Return (x, y) of the center of cell containing provided text 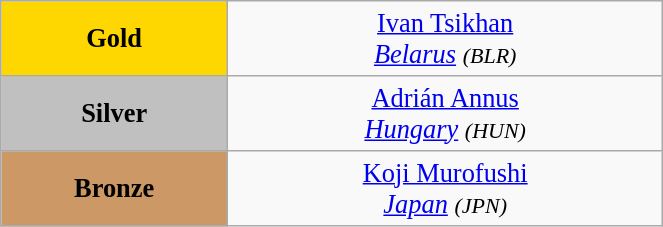
Adrián AnnusHungary (HUN) (446, 112)
Bronze (114, 188)
Ivan TsikhanBelarus (BLR) (446, 38)
Silver (114, 112)
Koji MurofushiJapan (JPN) (446, 188)
Gold (114, 38)
